Locate the cell with the specified text and output its [x, y] center coordinate. 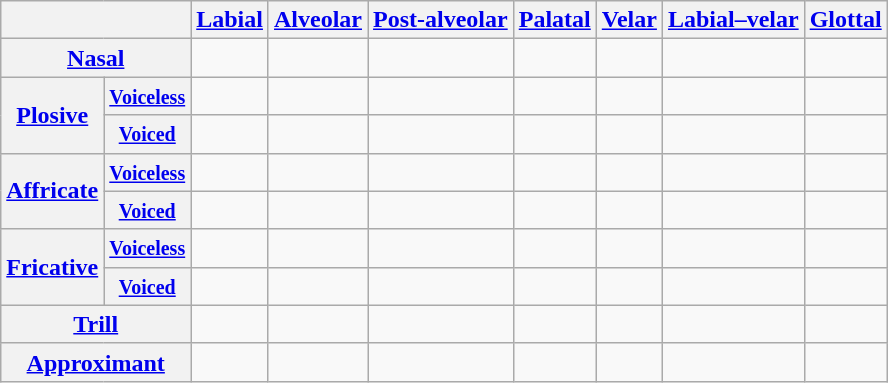
Trill [96, 324]
Labial [230, 20]
Nasal [96, 58]
Velar [629, 20]
Fricative [52, 267]
Post-alveolar [441, 20]
Labial–velar [733, 20]
Alveolar [318, 20]
Glottal [846, 20]
Approximant [96, 362]
Plosive [52, 115]
Palatal [554, 20]
Affricate [52, 191]
